Locate the cell with the specified text and output its (x, y) center coordinate. 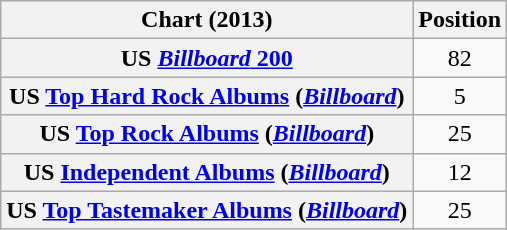
US Independent Albums (Billboard) (207, 172)
12 (460, 172)
Chart (2013) (207, 20)
US Top Tastemaker Albums (Billboard) (207, 210)
Position (460, 20)
US Top Hard Rock Albums (Billboard) (207, 96)
82 (460, 58)
5 (460, 96)
US Top Rock Albums (Billboard) (207, 134)
US Billboard 200 (207, 58)
